Provide the [x, y] coordinate of the cell's center where the given text is located.  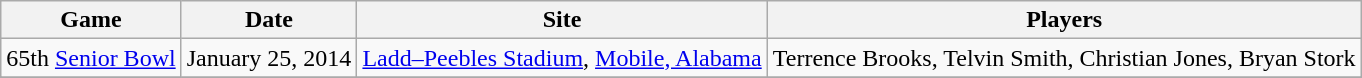
January 25, 2014 [269, 58]
Ladd–Peebles Stadium, Mobile, Alabama [562, 58]
Terrence Brooks, Telvin Smith, Christian Jones, Bryan Stork [1064, 58]
Game [91, 20]
65th Senior Bowl [91, 58]
Site [562, 20]
Date [269, 20]
Players [1064, 20]
